Locate the cell with the specified text and output its [x, y] center coordinate. 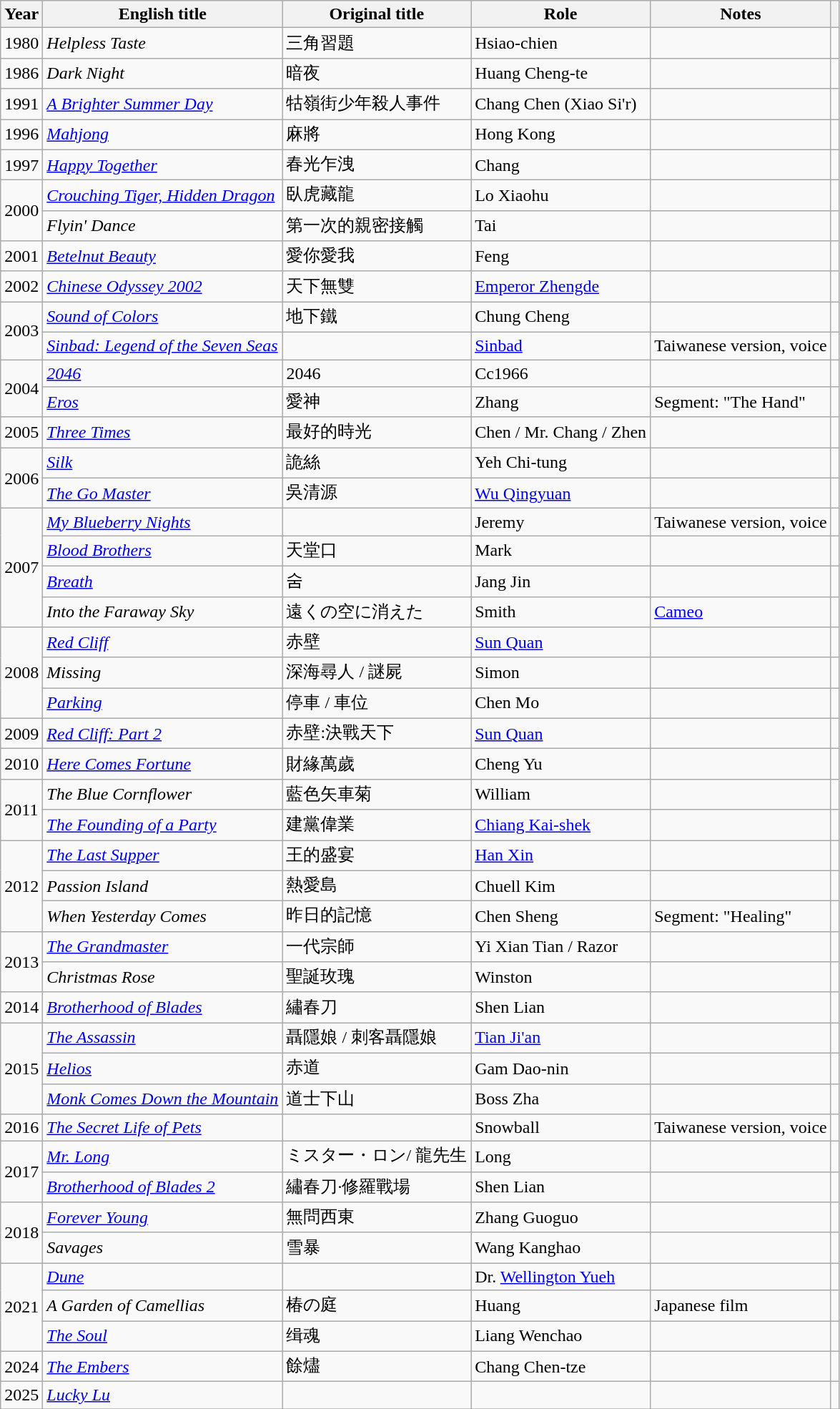
聖誕玫瑰 [377, 977]
Brotherhood of Blades 2 [163, 1187]
王的盛宴 [377, 855]
Hong Kong [560, 134]
Chung Cheng [560, 318]
赤壁:決戰天下 [377, 734]
The Last Supper [163, 855]
Missing [163, 672]
Breath [163, 581]
2010 [21, 764]
愛你愛我 [377, 256]
聶隱娘 / 刺客聶隱娘 [377, 1039]
Sound of Colors [163, 318]
1980 [21, 43]
繡春刀·修羅戰場 [377, 1187]
Three Times [163, 432]
The Go Master [163, 494]
Sinbad: Legend of the Seven Seas [163, 345]
缉魂 [377, 1336]
1996 [21, 134]
Simon [560, 672]
Helios [163, 1069]
Tian Ji'an [560, 1039]
餘燼 [377, 1366]
Jeremy [560, 522]
Original title [377, 14]
深海尋人 / 謎屍 [377, 672]
熱愛島 [377, 885]
English title [163, 14]
Helpless Taste [163, 43]
Huang Cheng-te [560, 73]
天堂口 [377, 551]
ミスター・ロン/ 龍先生 [377, 1157]
The Grandmaster [163, 947]
Liang Wenchao [560, 1336]
Chen Sheng [560, 917]
Blood Brothers [163, 551]
The Embers [163, 1366]
Happy Together [163, 165]
2011 [21, 810]
Chinese Odyssey 2002 [163, 286]
Long [560, 1157]
Chang Chen (Xiao Si'r) [560, 104]
Mark [560, 551]
2001 [21, 256]
Chang [560, 165]
2013 [21, 961]
1997 [21, 165]
Snowball [560, 1128]
Segment: "Healing" [741, 917]
Huang [560, 1306]
椿の庭 [377, 1306]
臥虎藏龍 [377, 196]
Into the Faraway Sky [163, 612]
一代宗師 [377, 947]
地下鐵 [377, 318]
Japanese film [741, 1306]
Here Comes Fortune [163, 764]
The Secret Life of Pets [163, 1128]
愛神 [377, 402]
停車 / 車位 [377, 704]
繡春刀 [377, 1007]
Sinbad [560, 345]
Jang Jin [560, 581]
Year [21, 14]
숨 [377, 581]
2012 [21, 885]
Chang Chen-tze [560, 1366]
昨日的記憶 [377, 917]
Notes [741, 14]
Wu Qingyuan [560, 494]
2014 [21, 1007]
詭絲 [377, 463]
Brotherhood of Blades [163, 1007]
春光乍洩 [377, 165]
Chen / Mr. Chang / Zhen [560, 432]
藍色矢車菊 [377, 794]
Mr. Long [163, 1157]
無問西東 [377, 1217]
赤道 [377, 1069]
2016 [21, 1128]
Forever Young [163, 1217]
William [560, 794]
Tai [560, 226]
2002 [21, 286]
The Blue Cornflower [163, 794]
道士下山 [377, 1099]
2024 [21, 1366]
2003 [21, 330]
Chiang Kai-shek [560, 825]
2005 [21, 432]
Cameo [741, 612]
Yi Xian Tian / Razor [560, 947]
Lo Xiaohu [560, 196]
Chen Mo [560, 704]
Flyin' Dance [163, 226]
2009 [21, 734]
Red Cliff [163, 642]
Boss Zha [560, 1099]
Yeh Chi-tung [560, 463]
Zhang [560, 402]
麻將 [377, 134]
建黨偉業 [377, 825]
雪暴 [377, 1247]
Han Xin [560, 855]
2007 [21, 568]
The Soul [163, 1336]
Wang Kanghao [560, 1247]
Mahjong [163, 134]
Emperor Zhengde [560, 286]
Winston [560, 977]
Monk Comes Down the Mountain [163, 1099]
2018 [21, 1233]
Smith [560, 612]
Red Cliff: Part 2 [163, 734]
Chuell Kim [560, 885]
吳清源 [377, 494]
牯嶺街少年殺人事件 [377, 104]
Silk [163, 463]
Feng [560, 256]
Betelnut Beauty [163, 256]
2006 [21, 478]
2025 [21, 1395]
Role [560, 14]
赤壁 [377, 642]
Cc1966 [560, 373]
Cheng Yu [560, 764]
Eros [163, 402]
The Founding of a Party [163, 825]
Dark Night [163, 73]
Gam Dao-nin [560, 1069]
Hsiao-chien [560, 43]
My Blueberry Nights [163, 522]
Dune [163, 1277]
暗夜 [377, 73]
Dr. Wellington Yueh [560, 1277]
Lucky Lu [163, 1395]
2008 [21, 673]
The Assassin [163, 1039]
天下無雙 [377, 286]
Savages [163, 1247]
A Garden of Camellias [163, 1306]
Zhang Guoguo [560, 1217]
財緣萬歲 [377, 764]
Christmas Rose [163, 977]
1986 [21, 73]
遠くの空に消えた [377, 612]
2004 [21, 388]
Passion Island [163, 885]
Crouching Tiger, Hidden Dragon [163, 196]
Segment: "The Hand" [741, 402]
2015 [21, 1069]
1991 [21, 104]
最好的時光 [377, 432]
When Yesterday Comes [163, 917]
2021 [21, 1307]
2000 [21, 210]
A Brighter Summer Day [163, 104]
Parking [163, 704]
2017 [21, 1172]
第一次的親密接觸 [377, 226]
三角習題 [377, 43]
